From the cell containing the given text, extract its center point as [X, Y] coordinate. 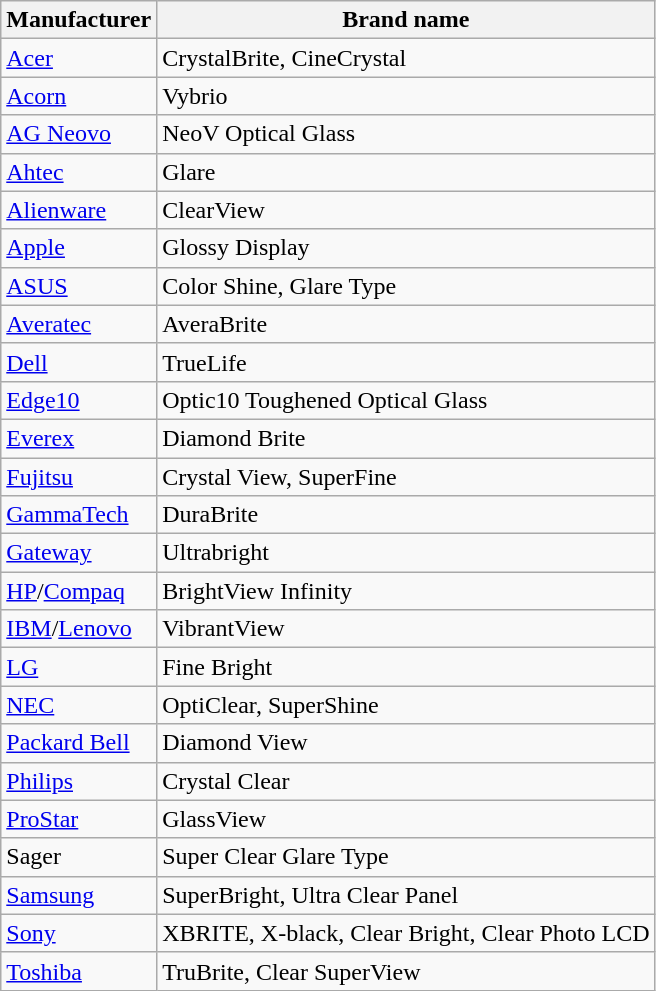
SuperBright, Ultra Clear Panel [406, 895]
ClearView [406, 210]
IBM/Lenovo [79, 629]
Fine Bright [406, 667]
Glare [406, 172]
AG Neovo [79, 134]
Manufacturer [79, 20]
Apple [79, 248]
VibrantView [406, 629]
Brand name [406, 20]
GlassView [406, 819]
Samsung [79, 895]
Sager [79, 857]
OptiClear, SuperShine [406, 705]
Everex [79, 438]
Color Shine, Glare Type [406, 286]
Sony [79, 933]
Dell [79, 362]
Diamond View [406, 743]
Averatec [79, 324]
Crystal Clear [406, 781]
CrystalBrite, CineCrystal [406, 58]
Fujitsu [79, 477]
GammaTech [79, 515]
Ahtec [79, 172]
LG [79, 667]
Acorn [79, 96]
XBRITE, X-black, Clear Bright, Clear Photo LCD [406, 933]
TrueLife [406, 362]
TruBrite, Clear SuperView [406, 971]
AveraBrite [406, 324]
Philips [79, 781]
Glossy Display [406, 248]
Diamond Brite [406, 438]
Alienware [79, 210]
Ultrabright [406, 553]
Packard Bell [79, 743]
Acer [79, 58]
Super Clear Glare Type [406, 857]
Crystal View, SuperFine [406, 477]
Optic10 Toughened Optical Glass [406, 400]
Gateway [79, 553]
NeoV Optical Glass [406, 134]
Vybrio [406, 96]
ProStar [79, 819]
Toshiba [79, 971]
BrightView Infinity [406, 591]
ASUS [79, 286]
HP/Compaq [79, 591]
Edge10 [79, 400]
DuraBrite [406, 515]
NEC [79, 705]
